Provide the (X, Y) coordinate of the cell's center where the given text is located.  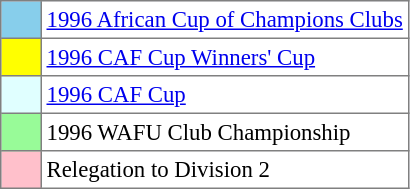
1996 CAF Cup (224, 95)
Relegation to Division 2 (224, 170)
1996 African Cup of Champions Clubs (224, 20)
1996 WAFU Club Championship (224, 132)
1996 CAF Cup Winners' Cup (224, 57)
